Identify which cell holds the provided text, then report its (X, Y) central coordinate. 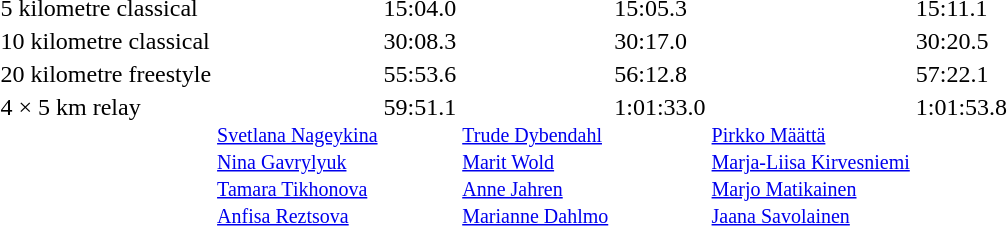
55:53.6 (420, 74)
30:08.3 (420, 41)
56:12.8 (660, 74)
30:17.0 (660, 41)
